Detect which cell encompasses the target text, then output its [x, y] center coordinate. 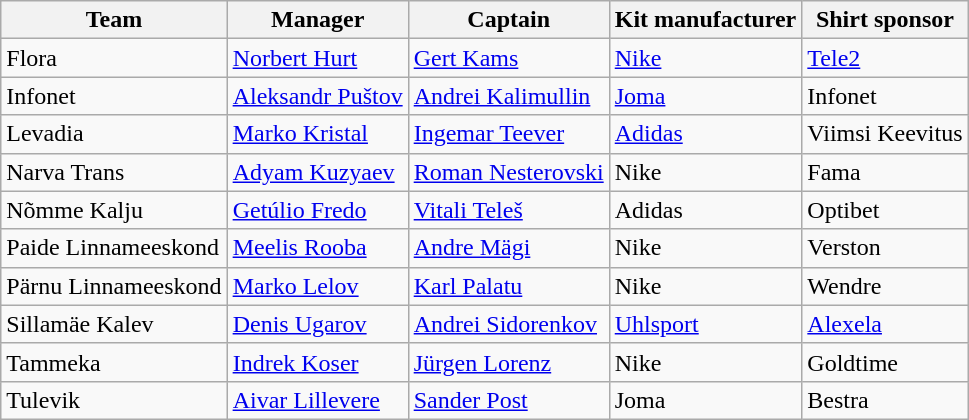
Uhlsport [706, 324]
Tulevik [114, 400]
Shirt sponsor [885, 20]
Aleksandr Puštov [318, 96]
Andre Mägi [508, 248]
Karl Palatu [508, 286]
Verston [885, 248]
Getúlio Fredo [318, 210]
Goldtime [885, 362]
Meelis Rooba [318, 248]
Tele2 [885, 58]
Sillamäe Kalev [114, 324]
Adyam Kuzyaev [318, 172]
Kit manufacturer [706, 20]
Marko Lelov [318, 286]
Viimsi Keevitus [885, 134]
Denis Ugarov [318, 324]
Pärnu Linnameeskond [114, 286]
Jürgen Lorenz [508, 362]
Ingemar Teever [508, 134]
Gert Kams [508, 58]
Paide Linnameeskond [114, 248]
Norbert Hurt [318, 58]
Tammeka [114, 362]
Levadia [114, 134]
Team [114, 20]
Flora [114, 58]
Roman Nesterovski [508, 172]
Indrek Koser [318, 362]
Alexela [885, 324]
Manager [318, 20]
Narva Trans [114, 172]
Nõmme Kalju [114, 210]
Vitali Teleš [508, 210]
Wendre [885, 286]
Andrei Sidorenkov [508, 324]
Fama [885, 172]
Andrei Kalimullin [508, 96]
Marko Kristal [318, 134]
Aivar Lillevere [318, 400]
Sander Post [508, 400]
Optibet [885, 210]
Bestra [885, 400]
Captain [508, 20]
